Extract the (X, Y) coordinate from the center of the cell holding the provided text.  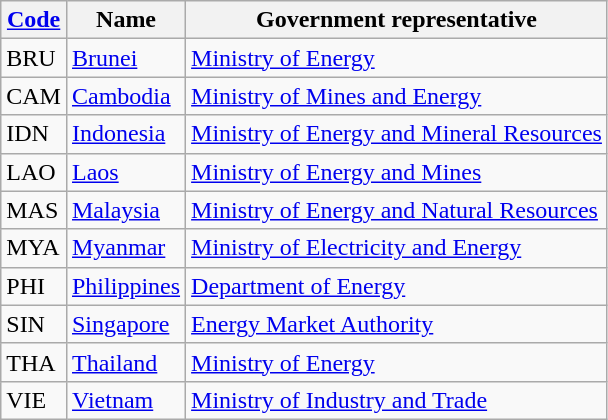
BRU (34, 58)
Thailand (126, 362)
Ministry of Energy and Mines (397, 172)
Government representative (397, 20)
Vietnam (126, 400)
Name (126, 20)
MYA (34, 248)
Ministry of Industry and Trade (397, 400)
MAS (34, 210)
Cambodia (126, 96)
LAO (34, 172)
CAM (34, 96)
VIE (34, 400)
IDN (34, 134)
Singapore (126, 324)
Indonesia (126, 134)
Myanmar (126, 248)
SIN (34, 324)
Laos (126, 172)
Ministry of Electricity and Energy (397, 248)
Malaysia (126, 210)
Ministry of Energy and Mineral Resources (397, 134)
Energy Market Authority (397, 324)
Philippines (126, 286)
PHI (34, 286)
Ministry of Mines and Energy (397, 96)
Department of Energy (397, 286)
Code (34, 20)
THA (34, 362)
Brunei (126, 58)
Ministry of Energy and Natural Resources (397, 210)
